Return the (X, Y) coordinate for the center point of the cell that contains the specified text.  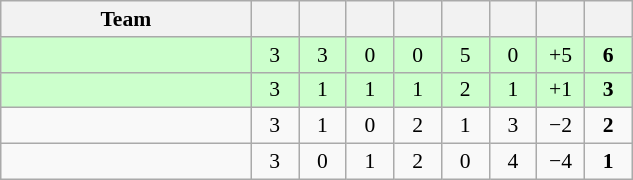
6 (608, 55)
−4 (561, 162)
5 (465, 55)
−2 (561, 126)
Team (126, 19)
+5 (561, 55)
+1 (561, 90)
4 (513, 162)
